From the cell containing the given text, extract its center point as (x, y) coordinate. 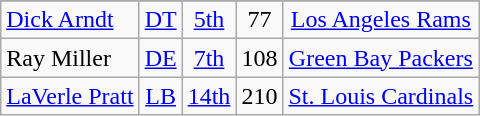
LB (160, 96)
Ray Miller (70, 58)
Dick Arndt (70, 20)
DT (160, 20)
210 (260, 96)
St. Louis Cardinals (381, 96)
Green Bay Packers (381, 58)
5th (209, 20)
Los Angeles Rams (381, 20)
77 (260, 20)
108 (260, 58)
DE (160, 58)
LaVerle Pratt (70, 96)
7th (209, 58)
14th (209, 96)
